Determine the [x, y] coordinate at the center of the cell enclosing the given text.  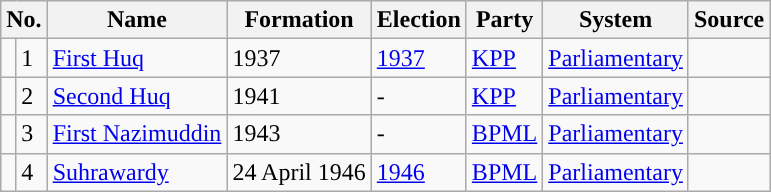
Source [728, 20]
1946 [418, 172]
Election [418, 20]
System [616, 20]
1943 [299, 134]
Second Huq [137, 96]
First Nazimuddin [137, 134]
3 [32, 134]
First Huq [137, 58]
Suhrawardy [137, 172]
Party [504, 20]
Formation [299, 20]
2 [32, 96]
4 [32, 172]
1 [32, 58]
No. [24, 20]
24 April 1946 [299, 172]
1941 [299, 96]
Name [137, 20]
